For the text-containing cell, return its midpoint in [X, Y] coordinate format. 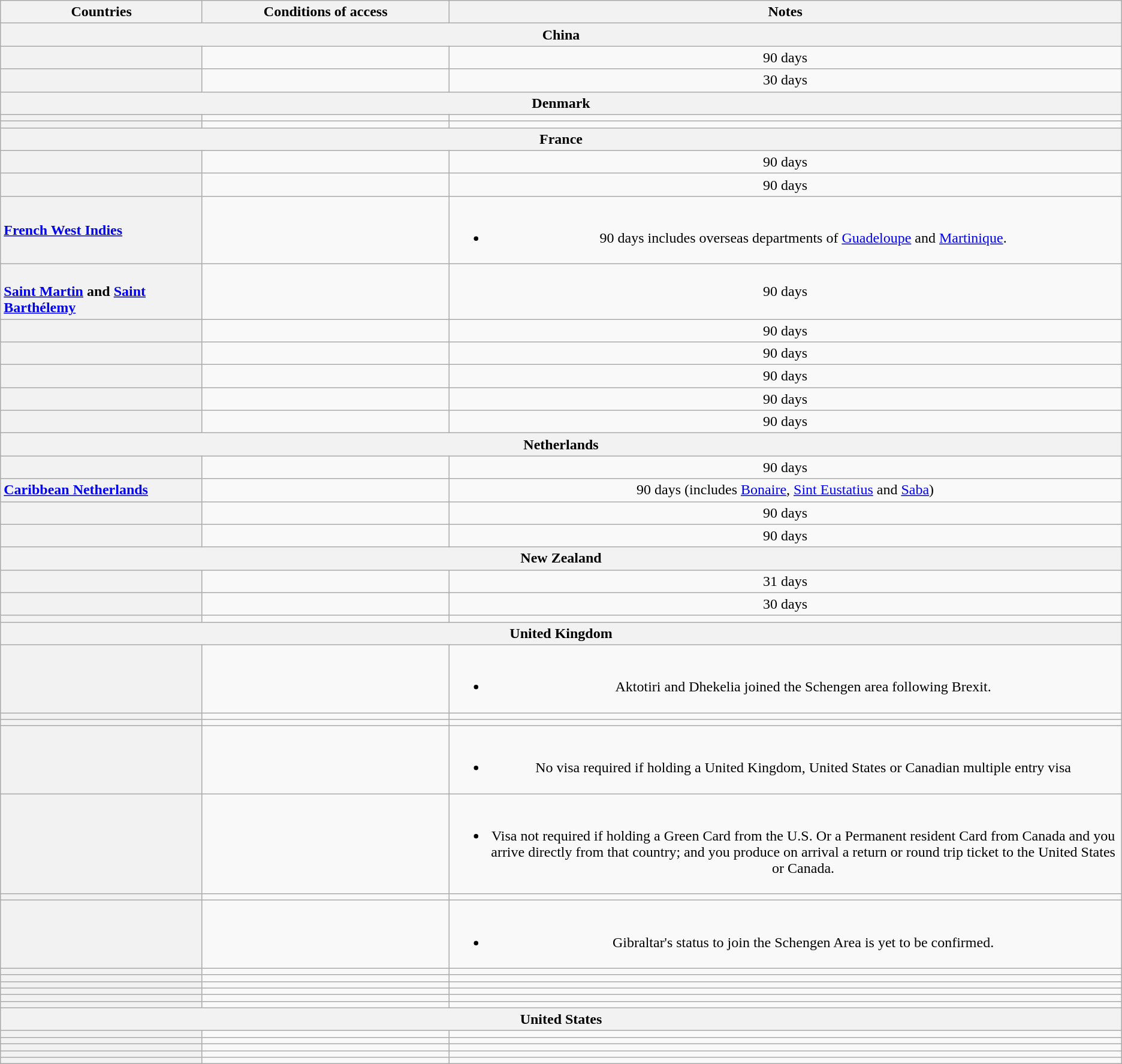
New Zealand [561, 558]
31 days [785, 581]
Countries [102, 12]
United Kingdom [561, 633]
France [561, 139]
Conditions of access [325, 12]
90 days includes overseas departments of Guadeloupe and Martinique. [785, 230]
Denmark [561, 103]
Gibraltar's status to join the Schengen Area is yet to be confirmed. [785, 935]
French West Indies [102, 230]
Saint Martin and Saint Barthélemy [102, 291]
No visa required if holding a United Kingdom, United States or Canadian multiple entry visa [785, 760]
Caribbean Netherlands [102, 490]
90 days (includes Bonaire, Sint Eustatius and Saba) [785, 490]
China [561, 35]
Notes [785, 12]
Netherlands [561, 445]
United States [561, 1019]
Aktotiri and Dhekelia joined the Schengen area following Brexit. [785, 678]
